Return the [x, y] coordinate for the center point of the cell that contains the specified text.  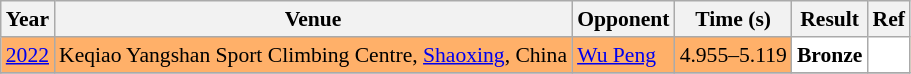
4.955–5.119 [734, 55]
2022 [28, 55]
Time (s) [734, 19]
Wu Peng [624, 55]
Keqiao Yangshan Sport Climbing Centre, Shaoxing, China [313, 55]
Year [28, 19]
Venue [313, 19]
Bronze [830, 55]
Opponent [624, 19]
Ref [889, 19]
Result [830, 19]
